For the text-containing cell, return its midpoint in [X, Y] coordinate format. 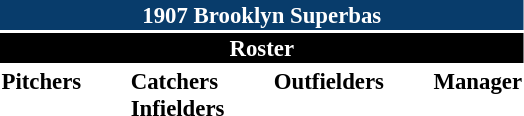
Roster [262, 48]
1907 Brooklyn Superbas [262, 15]
